From the cell containing the given text, extract its center point as (X, Y) coordinate. 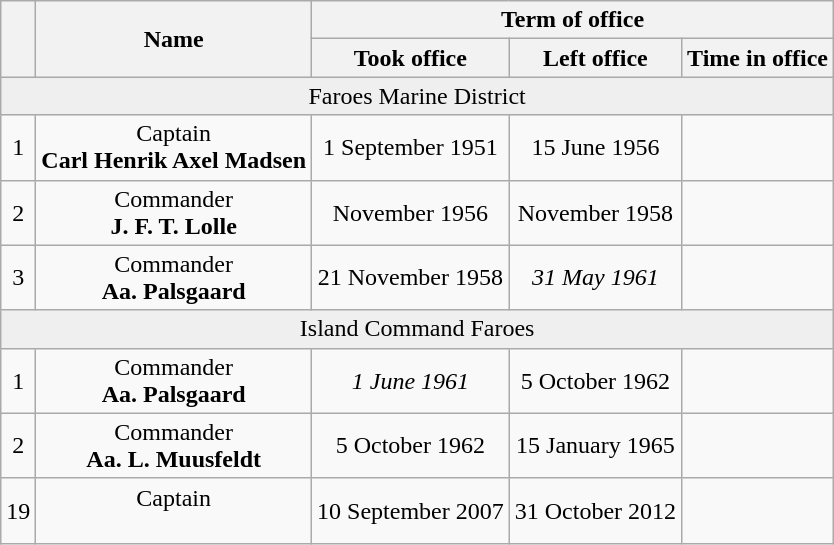
CaptainCarl Henrik Axel Madsen (174, 148)
15 January 1965 (595, 446)
Faroes Marine District (418, 96)
31 October 2012 (595, 510)
15 June 1956 (595, 148)
Island Command Faroes (418, 329)
31 May 1961 (595, 278)
Took office (411, 58)
Time in office (758, 58)
November 1958 (595, 212)
Captain (174, 510)
1 September 1951 (411, 148)
19 (18, 510)
Term of office (573, 20)
November 1956 (411, 212)
Name (174, 39)
Commander Aa. L. Muusfeldt (174, 446)
1 June 1961 (411, 380)
21 November 1958 (411, 278)
Commander J. F. T. Lolle (174, 212)
Left office (595, 58)
10 September 2007 (411, 510)
3 (18, 278)
